Find where the given text appears and provide that cell's center as [x, y] coordinate. 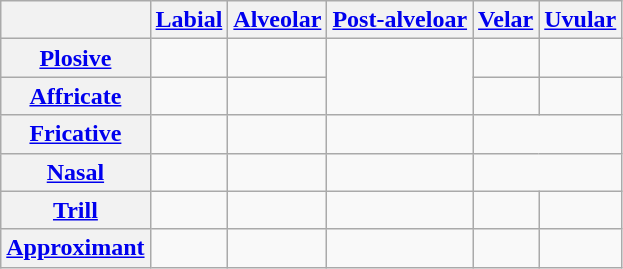
Post-alveloar [400, 20]
Trill [76, 210]
Uvular [580, 20]
Alveolar [278, 20]
Plosive [76, 58]
Velar [506, 20]
Affricate [76, 96]
Labial [189, 20]
Approximant [76, 248]
Nasal [76, 172]
Fricative [76, 134]
